Extract the (X, Y) coordinate from the center of the cell holding the provided text.  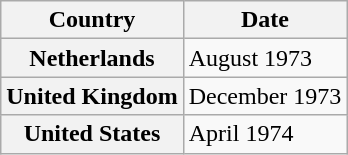
December 1973 (265, 96)
United Kingdom (92, 96)
August 1973 (265, 58)
Netherlands (92, 58)
Date (265, 20)
United States (92, 134)
April 1974 (265, 134)
Country (92, 20)
